Extract the (X, Y) coordinate from the center of the cell holding the provided text.  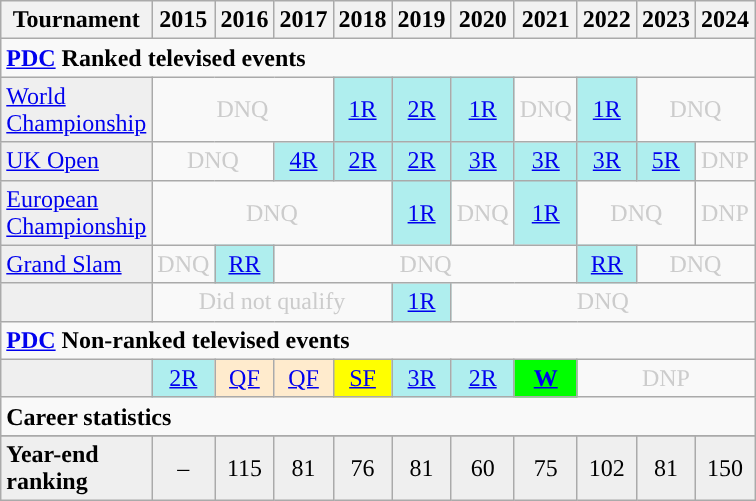
60 (482, 468)
2020 (482, 20)
5R (666, 161)
European Championship (76, 212)
Tournament (76, 20)
102 (606, 468)
UK Open (76, 161)
2021 (546, 20)
W (546, 378)
2015 (184, 20)
115 (244, 468)
75 (546, 468)
2016 (244, 20)
Career statistics (378, 416)
PDC Non-ranked televised events (378, 340)
150 (724, 468)
2019 (422, 20)
Grand Slam (76, 264)
– (184, 468)
2024 (724, 20)
SF (362, 378)
2023 (666, 20)
2022 (606, 20)
World Championship (76, 110)
PDC Ranked televised events (378, 58)
Did not qualify (272, 302)
76 (362, 468)
2017 (304, 20)
2018 (362, 20)
Year-end ranking (76, 468)
4R (304, 161)
